Capture the cell that displays the provided text and extract its (x, y) central coordinate. 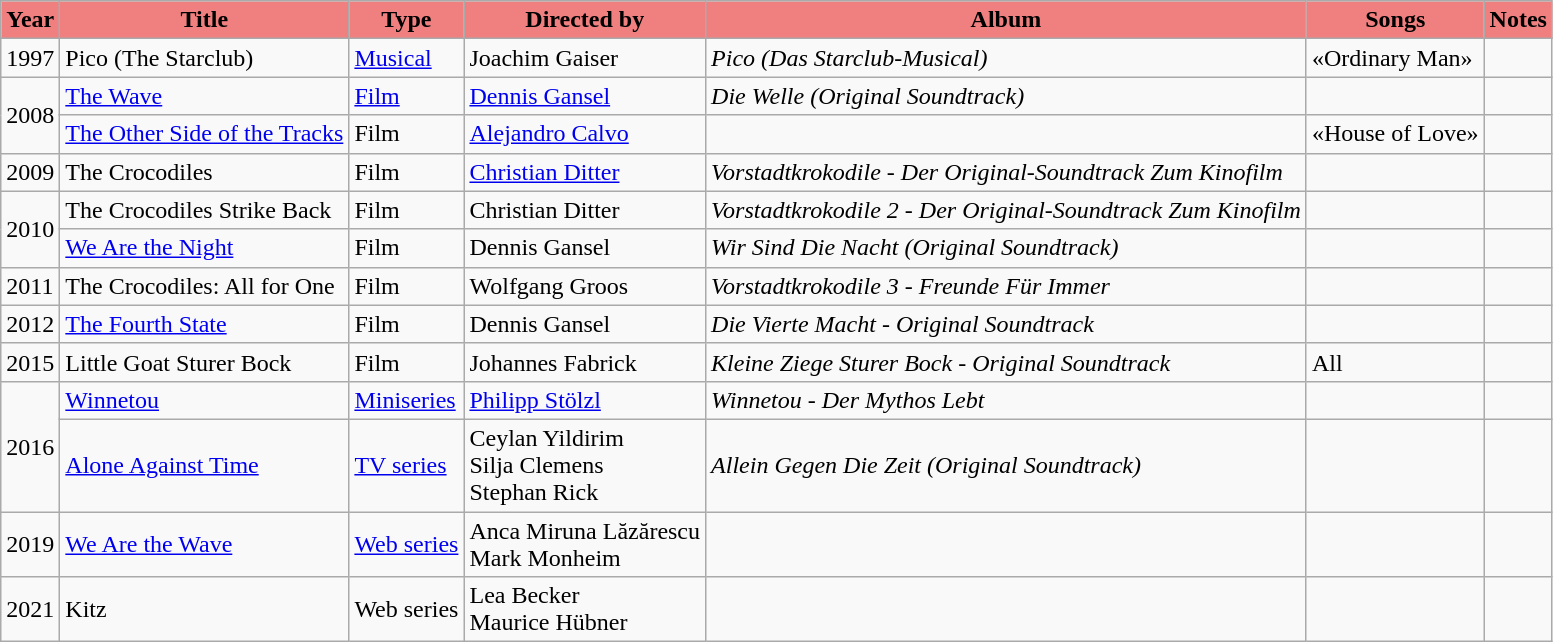
Kitz (204, 610)
Lea BeckerMaurice Hübner (585, 610)
Joachim Gaiser (585, 58)
Winnetou - Der Mythos Lebt (1006, 400)
2011 (30, 286)
Alone Against Time (204, 465)
Allein Gegen Die Zeit (Original Soundtrack) (1006, 465)
2009 (30, 172)
Vorstadtkrokodile 3 - Freunde Für Immer (1006, 286)
The Fourth State (204, 324)
2021 (30, 610)
Miniseries (406, 400)
«House of Love» (1395, 134)
Wolfgang Groos (585, 286)
Pico (The Starclub) (204, 58)
2008 (30, 115)
Little Goat Sturer Bock (204, 362)
«Ordinary Man» (1395, 58)
Type (406, 20)
Philipp Stölzl (585, 400)
Vorstadtkrokodile - Der Original-Soundtrack Zum Kinofilm (1006, 172)
2015 (30, 362)
1997 (30, 58)
Pico (Das Starclub-Musical) (1006, 58)
The Crocodiles: All for One (204, 286)
Wir Sind Die Nacht (Original Soundtrack) (1006, 248)
2016 (30, 446)
All (1395, 362)
Songs (1395, 20)
Die Vierte Macht - Original Soundtrack (1006, 324)
2019 (30, 544)
Musical (406, 58)
Title (204, 20)
We Are the Wave (204, 544)
TV series (406, 465)
2012 (30, 324)
The Other Side of the Tracks (204, 134)
Anca Miruna LăzărescuMark Monheim (585, 544)
Die Welle (Original Soundtrack) (1006, 96)
Kleine Ziege Sturer Bock - Original Soundtrack (1006, 362)
Notes (1518, 20)
The Wave (204, 96)
Alejandro Calvo (585, 134)
Album (1006, 20)
Year (30, 20)
Winnetou (204, 400)
Johannes Fabrick (585, 362)
Directed by (585, 20)
Ceylan YildirimSilja ClemensStephan Rick (585, 465)
The Crocodiles (204, 172)
2010 (30, 229)
We Are the Night (204, 248)
The Crocodiles Strike Back (204, 210)
Vorstadtkrokodile 2 - Der Original-Soundtrack Zum Kinofilm (1006, 210)
